Find where the given text appears and provide that cell's center as [x, y] coordinate. 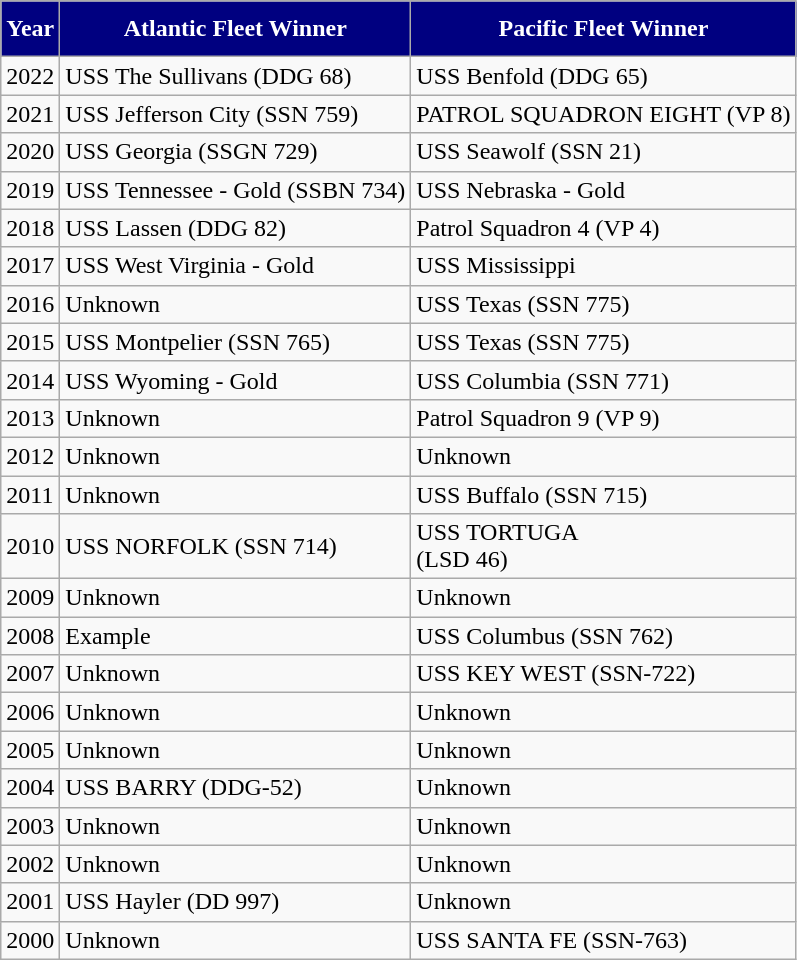
Pacific Fleet Winner [604, 29]
Example [236, 636]
USS Buffalo (SSN 715) [604, 495]
2005 [30, 750]
2011 [30, 495]
USS Mississippi [604, 266]
Patrol Squadron 4 (VP 4) [604, 228]
2006 [30, 712]
2018 [30, 228]
2021 [30, 114]
Atlantic Fleet Winner [236, 29]
2014 [30, 380]
2004 [30, 788]
2016 [30, 304]
2015 [30, 342]
2003 [30, 826]
PATROL SQUADRON EIGHT (VP 8) [604, 114]
2012 [30, 456]
USS SANTA FE (SSN-763) [604, 940]
2008 [30, 636]
2001 [30, 902]
USS West Virginia - Gold [236, 266]
USS TORTUGA(LSD 46) [604, 546]
USS Columbus (SSN 762) [604, 636]
2007 [30, 674]
USS Hayler (DD 997) [236, 902]
Patrol Squadron 9 (VP 9) [604, 418]
2022 [30, 76]
2019 [30, 190]
USS BARRY (DDG-52) [236, 788]
2013 [30, 418]
2002 [30, 864]
USS Benfold (DDG 65) [604, 76]
2000 [30, 940]
USS Georgia (SSGN 729) [236, 152]
USS NORFOLK (SSN 714) [236, 546]
USS Montpelier (SSN 765) [236, 342]
2009 [30, 598]
USS Lassen (DDG 82) [236, 228]
2020 [30, 152]
USS KEY WEST (SSN-722) [604, 674]
USS Seawolf (SSN 21) [604, 152]
USS Tennessee - Gold (SSBN 734) [236, 190]
USS Nebraska - Gold [604, 190]
2010 [30, 546]
USS Columbia (SSN 771) [604, 380]
USS Jefferson City (SSN 759) [236, 114]
Year [30, 29]
USS The Sullivans (DDG 68) [236, 76]
USS Wyoming - Gold [236, 380]
2017 [30, 266]
